Return the (x, y) coordinate for the center point of the cell that contains the specified text.  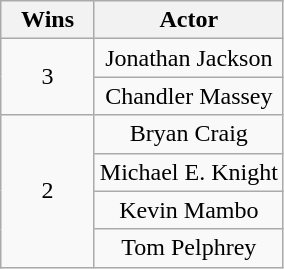
Kevin Mambo (188, 210)
Michael E. Knight (188, 172)
Bryan Craig (188, 134)
Wins (48, 20)
Jonathan Jackson (188, 58)
Chandler Massey (188, 96)
Tom Pelphrey (188, 248)
2 (48, 191)
Actor (188, 20)
3 (48, 77)
